Pinpoint the cell where the given text exists, returning its [x, y] midpoint coordinate. 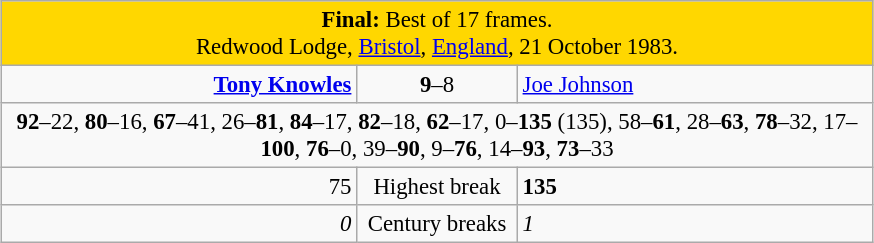
9–8 [438, 85]
Highest break [438, 187]
1 [695, 224]
75 [179, 187]
0 [179, 224]
Joe Johnson [695, 85]
Century breaks [438, 224]
Final: Best of 17 frames.Redwood Lodge, Bristol, England, 21 October 1983. [437, 34]
135 [695, 187]
Tony Knowles [179, 85]
92–22, 80–16, 67–41, 26–81, 84–17, 82–18, 62–17, 0–135 (135), 58–61, 28–63, 78–32, 17–100, 76–0, 39–90, 9–76, 14–93, 73–33 [437, 136]
